Identify which cell holds the provided text, then report its (X, Y) central coordinate. 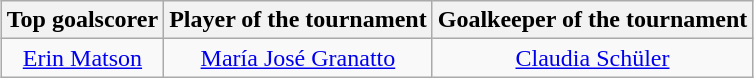
Player of the tournament (298, 20)
Goalkeeper of the tournament (592, 20)
Erin Matson (82, 58)
Claudia Schüler (592, 58)
Top goalscorer (82, 20)
María José Granatto (298, 58)
